Scan for the cell matching the given text and deliver its (X, Y) coordinate at center. 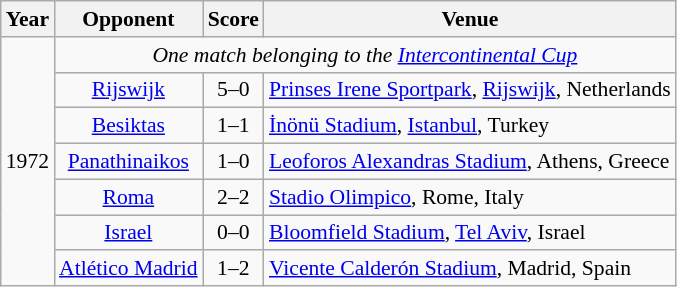
Besiktas (128, 126)
1–0 (234, 162)
Year (28, 19)
Vicente Calderón Stadium, Madrid, Spain (470, 269)
1–1 (234, 126)
Score (234, 19)
1–2 (234, 269)
Prinses Irene Sportpark, Rijswijk, Netherlands (470, 90)
2–2 (234, 197)
Israel (128, 233)
Bloomfield Stadium, Tel Aviv, Israel (470, 233)
5–0 (234, 90)
Stadio Olimpico, Rome, Italy (470, 197)
Venue (470, 19)
İnönü Stadium, Istanbul, Turkey (470, 126)
Atlético Madrid (128, 269)
Roma (128, 197)
Opponent (128, 19)
Rijswijk (128, 90)
0–0 (234, 233)
Panathinaikos (128, 162)
1972 (28, 162)
Leoforos Alexandras Stadium, Athens, Greece (470, 162)
One match belonging to the Intercontinental Cup (365, 55)
